Output the (x, y) coordinate of the center of the cell containing the given text.  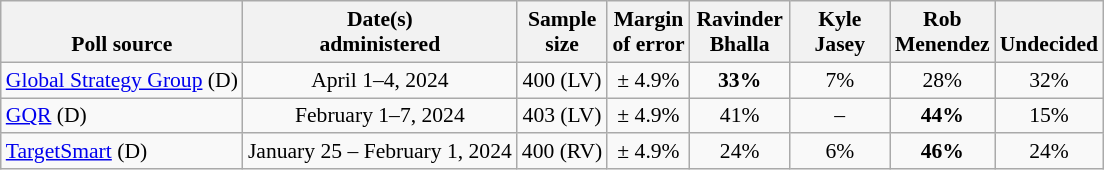
RobMenendez (942, 32)
Samplesize (562, 32)
KyleJasey (840, 32)
Marginof error (648, 32)
6% (840, 152)
– (840, 116)
RavinderBhalla (740, 32)
February 1–7, 2024 (380, 116)
15% (1049, 116)
GQR (D) (122, 116)
400 (LV) (562, 80)
33% (740, 80)
Undecided (1049, 32)
Date(s)administered (380, 32)
44% (942, 116)
46% (942, 152)
400 (RV) (562, 152)
Global Strategy Group (D) (122, 80)
7% (840, 80)
Poll source (122, 32)
28% (942, 80)
403 (LV) (562, 116)
41% (740, 116)
April 1–4, 2024 (380, 80)
32% (1049, 80)
TargetSmart (D) (122, 152)
January 25 – February 1, 2024 (380, 152)
